Scan for the cell matching the given text and deliver its (x, y) coordinate at center. 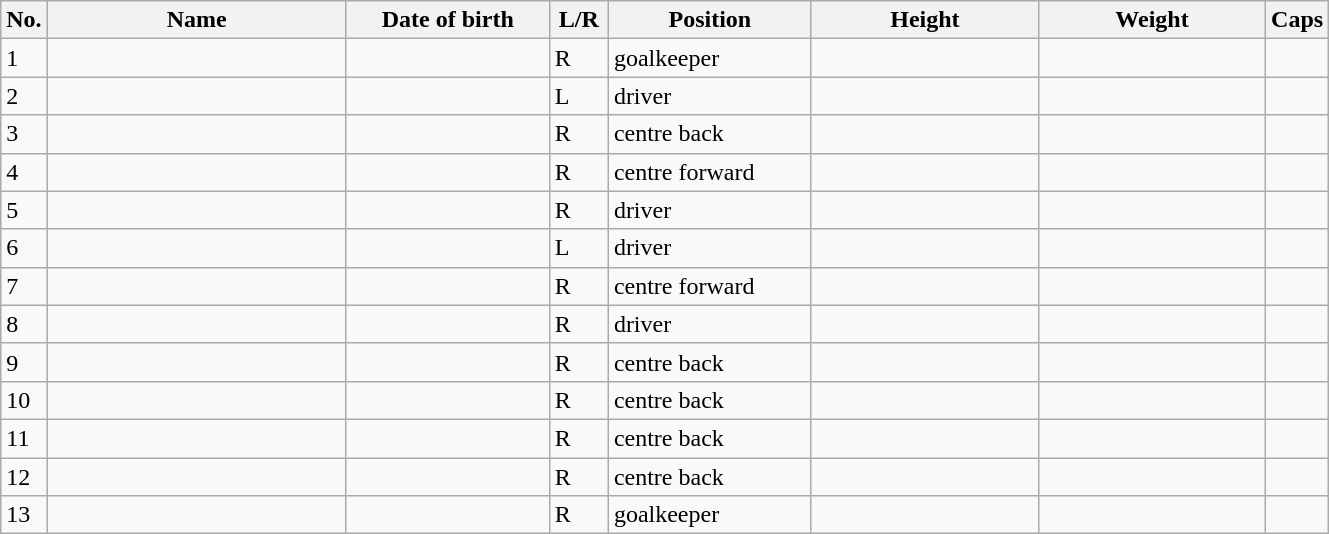
1 (24, 58)
Position (710, 20)
3 (24, 134)
2 (24, 96)
13 (24, 515)
Weight (1152, 20)
4 (24, 172)
Name (196, 20)
12 (24, 477)
Caps (1298, 20)
11 (24, 438)
L/R (578, 20)
6 (24, 248)
8 (24, 324)
9 (24, 362)
No. (24, 20)
10 (24, 400)
Height (924, 20)
7 (24, 286)
5 (24, 210)
Date of birth (448, 20)
